Identify which cell holds the provided text, then report its [X, Y] central coordinate. 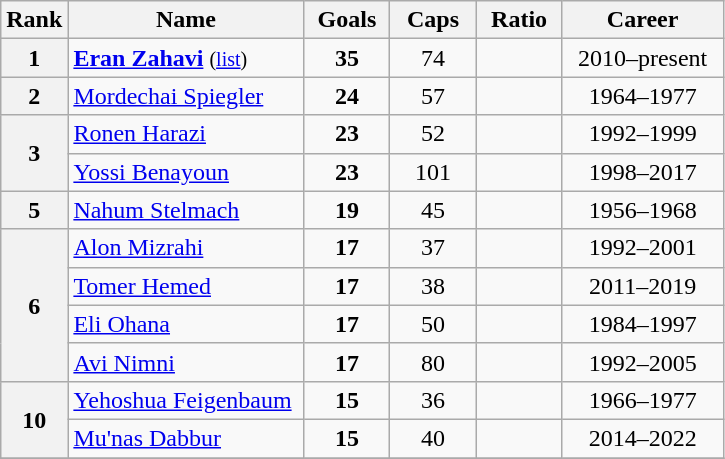
Ratio [519, 20]
80 [433, 362]
38 [433, 286]
2014–2022 [642, 438]
5 [34, 210]
2 [34, 96]
Rank [34, 20]
Eli Ohana [186, 324]
57 [433, 96]
Goals [347, 20]
Avi Nimni [186, 362]
50 [433, 324]
Yossi Benayoun [186, 172]
Name [186, 20]
52 [433, 134]
1992–2005 [642, 362]
19 [347, 210]
Alon Mizrahi [186, 248]
1992–2001 [642, 248]
Caps [433, 20]
1984–1997 [642, 324]
Career [642, 20]
10 [34, 419]
36 [433, 400]
Eran Zahavi (list) [186, 58]
1 [34, 58]
Ronen Harazi [186, 134]
Tomer Hemed [186, 286]
1966–1977 [642, 400]
1964–1977 [642, 96]
24 [347, 96]
Yehoshua Feigenbaum [186, 400]
6 [34, 305]
3 [34, 153]
1998–2017 [642, 172]
Mordechai Spiegler [186, 96]
1956–1968 [642, 210]
40 [433, 438]
101 [433, 172]
37 [433, 248]
35 [347, 58]
2011–2019 [642, 286]
1992–1999 [642, 134]
Mu'nas Dabbur [186, 438]
74 [433, 58]
Nahum Stelmach [186, 210]
45 [433, 210]
2010–present [642, 58]
